Scan for the cell matching the given text and deliver its [X, Y] coordinate at center. 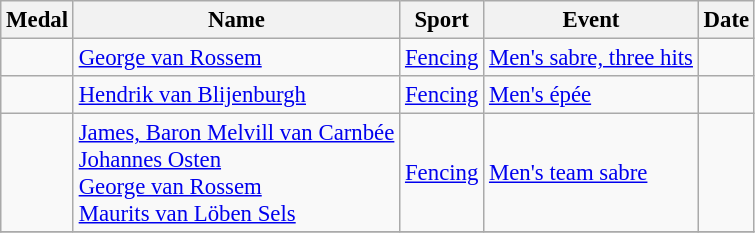
Event [592, 20]
Date [726, 20]
Sport [442, 20]
Hendrik van Blijenburgh [236, 95]
Medal [38, 20]
Men's sabre, three hits [592, 58]
Name [236, 20]
Men's épée [592, 95]
Men's team sabre [592, 174]
James, Baron Melvill van CarnbéeJohannes OstenGeorge van RossemMaurits van Löben Sels [236, 174]
George van Rossem [236, 58]
